Search for the cell housing the specified text and yield its [X, Y] center coordinate. 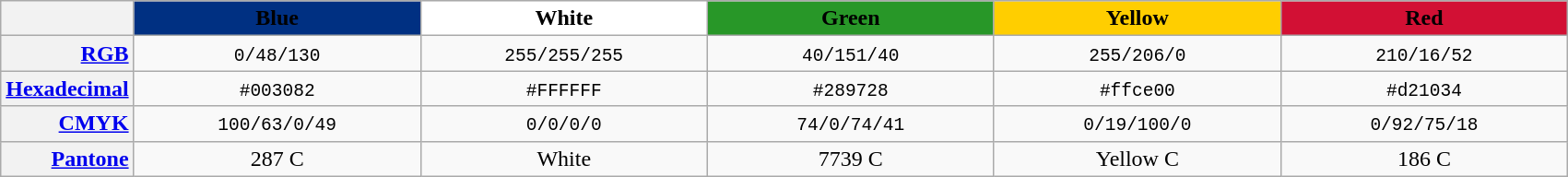
Hexadecimal [67, 88]
0/92/75/18 [1423, 124]
100/63/0/49 [277, 124]
287 C [277, 159]
255/255/255 [564, 53]
Yellow [1138, 18]
0/19/100/0 [1138, 124]
40/151/40 [850, 53]
CMYK [67, 124]
210/16/52 [1423, 53]
Pantone [67, 159]
74/0/74/41 [850, 124]
0/48/130 [277, 53]
#289728 [850, 88]
Yellow C [1138, 159]
#FFFFFF [564, 88]
255/206/0 [1138, 53]
#ffce00 [1138, 88]
#003082 [277, 88]
186 C [1423, 159]
Red [1423, 18]
Blue [277, 18]
#d21034 [1423, 88]
7739 C [850, 159]
0/0/0/0 [564, 124]
RGB [67, 53]
Green [850, 18]
